Determine the [X, Y] coordinate at the center of the cell enclosing the given text.  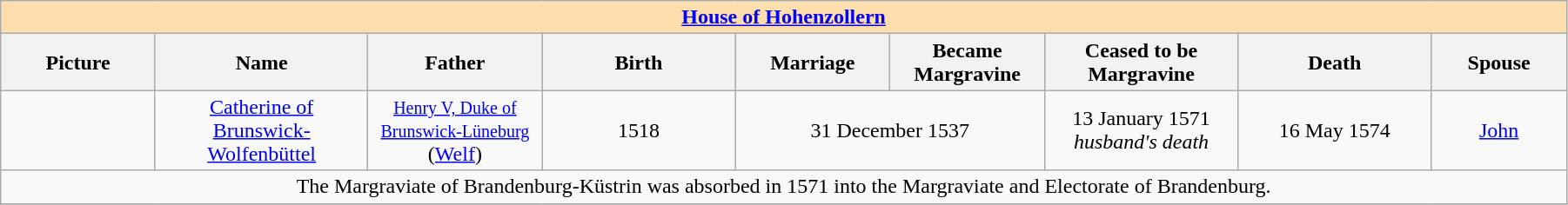
1518 [639, 130]
Father [455, 63]
Henry V, Duke of Brunswick-Lüneburg(Welf) [455, 130]
Became Margravine [968, 63]
Marriage [813, 63]
13 January 1571husband's death [1141, 130]
Death [1335, 63]
Catherine of Brunswick-Wolfenbüttel [261, 130]
The Margraviate of Brandenburg-Küstrin was absorbed in 1571 into the Margraviate and Electorate of Brandenburg. [784, 187]
Ceased to be Margravine [1141, 63]
31 December 1537 [889, 130]
John [1499, 130]
Name [261, 63]
Picture [78, 63]
Spouse [1499, 63]
Birth [639, 63]
House of Hohenzollern [784, 17]
16 May 1574 [1335, 130]
